Provide the (X, Y) coordinate of the cell's center where the given text is located.  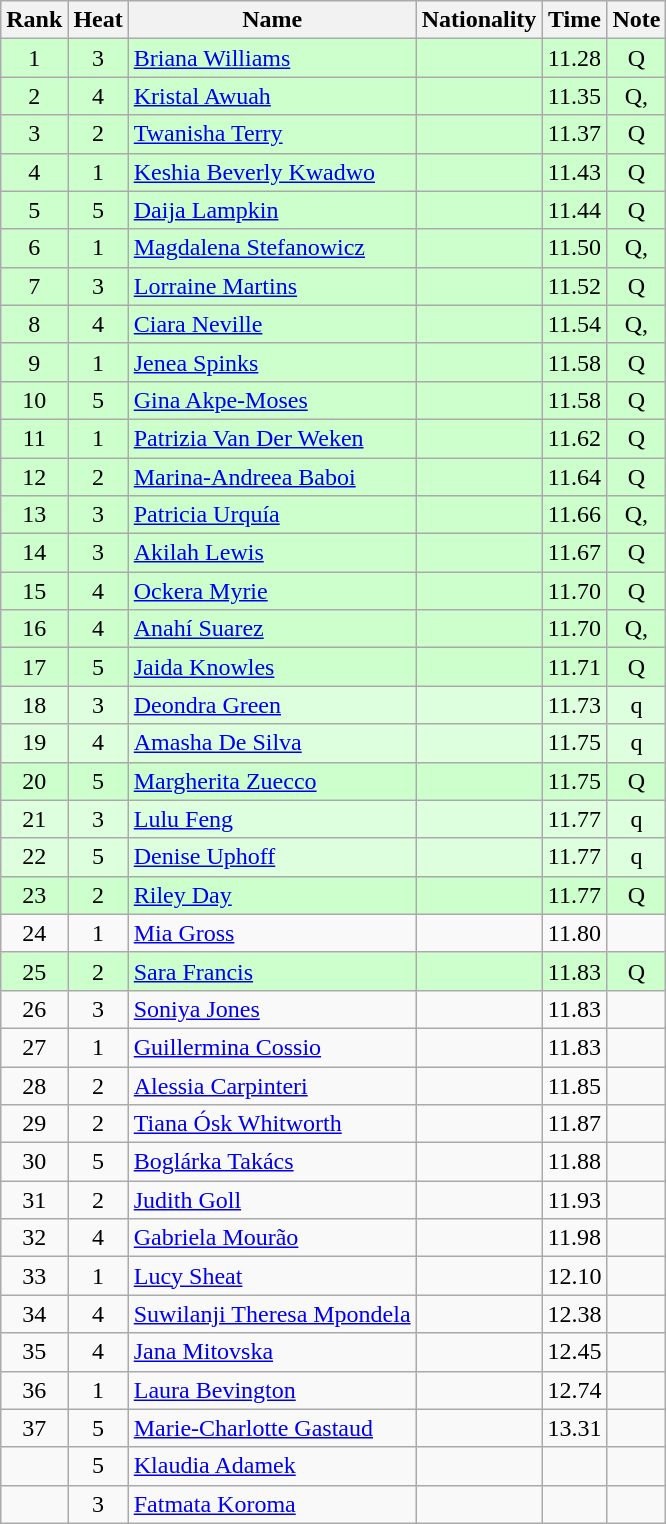
Klaudia Adamek (272, 1466)
11.64 (574, 477)
9 (34, 362)
Suwilanji Theresa Mpondela (272, 1314)
Denise Uphoff (272, 857)
Patricia Urquía (272, 515)
15 (34, 591)
12.10 (574, 1276)
Heat (98, 20)
Marina-Andreea Baboi (272, 477)
26 (34, 1009)
10 (34, 400)
35 (34, 1352)
17 (34, 667)
Lulu Feng (272, 819)
27 (34, 1047)
11.37 (574, 134)
Keshia Beverly Kwadwo (272, 172)
Anahí Suarez (272, 629)
13 (34, 515)
11.52 (574, 286)
6 (34, 248)
Kristal Awuah (272, 96)
Laura Bevington (272, 1390)
Tiana Ósk Whitworth (272, 1124)
Fatmata Koroma (272, 1504)
Deondra Green (272, 705)
11.28 (574, 58)
Mia Gross (272, 933)
19 (34, 743)
25 (34, 971)
23 (34, 895)
12.45 (574, 1352)
Alessia Carpinteri (272, 1085)
29 (34, 1124)
Nationality (479, 20)
11.80 (574, 933)
11.67 (574, 553)
11.66 (574, 515)
Daija Lampkin (272, 210)
16 (34, 629)
Boglárka Takács (272, 1162)
12.74 (574, 1390)
22 (34, 857)
11.73 (574, 705)
21 (34, 819)
11.71 (574, 667)
11 (34, 438)
20 (34, 781)
Time (574, 20)
Soniya Jones (272, 1009)
Jana Mitovska (272, 1352)
13.31 (574, 1428)
8 (34, 324)
Twanisha Terry (272, 134)
Gabriela Mourão (272, 1238)
Name (272, 20)
11.93 (574, 1200)
11.85 (574, 1085)
7 (34, 286)
32 (34, 1238)
Jaida Knowles (272, 667)
33 (34, 1276)
Sara Francis (272, 971)
Lucy Sheat (272, 1276)
Margherita Zuecco (272, 781)
Briana Williams (272, 58)
28 (34, 1085)
11.87 (574, 1124)
Amasha De Silva (272, 743)
11.43 (574, 172)
Lorraine Martins (272, 286)
18 (34, 705)
12.38 (574, 1314)
Note (636, 20)
Akilah Lewis (272, 553)
Judith Goll (272, 1200)
31 (34, 1200)
30 (34, 1162)
37 (34, 1428)
Patrizia Van Der Weken (272, 438)
Ciara Neville (272, 324)
12 (34, 477)
Jenea Spinks (272, 362)
11.98 (574, 1238)
Guillermina Cossio (272, 1047)
11.35 (574, 96)
Ockera Myrie (272, 591)
11.62 (574, 438)
Marie-Charlotte Gastaud (272, 1428)
24 (34, 933)
Rank (34, 20)
36 (34, 1390)
11.88 (574, 1162)
11.50 (574, 248)
11.44 (574, 210)
34 (34, 1314)
14 (34, 553)
Magdalena Stefanowicz (272, 248)
Riley Day (272, 895)
11.54 (574, 324)
Gina Akpe-Moses (272, 400)
